Scan for the cell matching the given text and deliver its [x, y] coordinate at center. 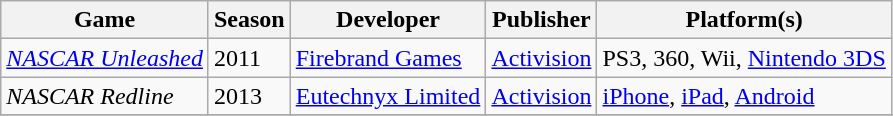
Game [105, 20]
Season [249, 20]
2011 [249, 58]
2013 [249, 96]
Eutechnyx Limited [388, 96]
iPhone, iPad, Android [744, 96]
NASCAR Redline [105, 96]
NASCAR Unleashed [105, 58]
Firebrand Games [388, 58]
PS3, 360, Wii, Nintendo 3DS [744, 58]
Developer [388, 20]
Publisher [542, 20]
Platform(s) [744, 20]
